Return [X, Y] of the center of cell containing provided text 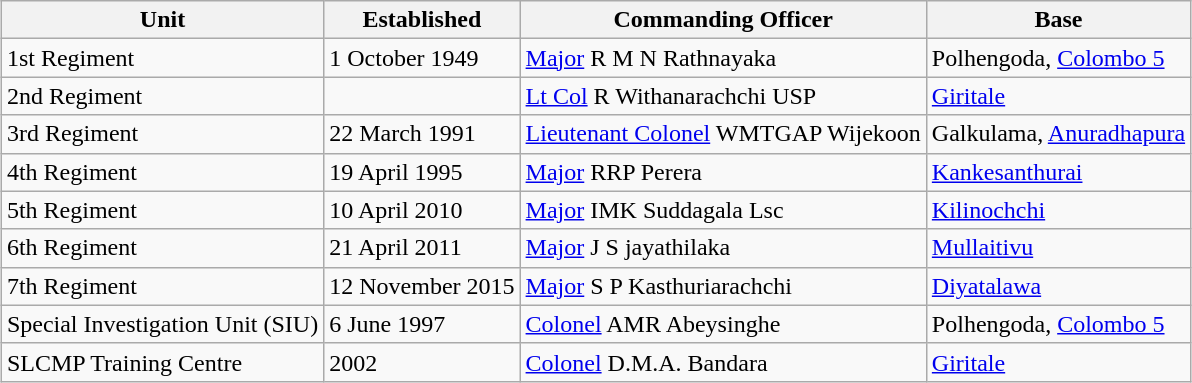
Diyatalawa [1058, 286]
Major RRP Perera [723, 172]
10 April 2010 [422, 210]
Major R M N Rathnayaka [723, 58]
Special Investigation Unit (SIU) [162, 324]
21 April 2011 [422, 248]
3rd Regiment [162, 134]
Kilinochchi [1058, 210]
1st Regiment [162, 58]
1 October 1949 [422, 58]
Galkulama, Anuradhapura [1058, 134]
19 April 1995 [422, 172]
12 November 2015 [422, 286]
4th Regiment [162, 172]
5th Regiment [162, 210]
Commanding Officer [723, 20]
22 March 1991 [422, 134]
2002 [422, 362]
Lieutenant Colonel WMTGAP Wijekoon [723, 134]
Unit [162, 20]
Colonel AMR Abeysinghe [723, 324]
Major IMK Suddagala Lsc [723, 210]
Base [1058, 20]
6 June 1997 [422, 324]
Kankesanthurai [1058, 172]
2nd Regiment [162, 96]
Mullaitivu [1058, 248]
Colonel D.M.A. Bandara [723, 362]
7th Regiment [162, 286]
Lt Col R Withanarachchi USP [723, 96]
Major J S jayathilaka [723, 248]
Major S P Kasthuriarachchi [723, 286]
SLCMP Training Centre [162, 362]
Established [422, 20]
6th Regiment [162, 248]
